Scan for the cell matching the given text and deliver its [X, Y] coordinate at center. 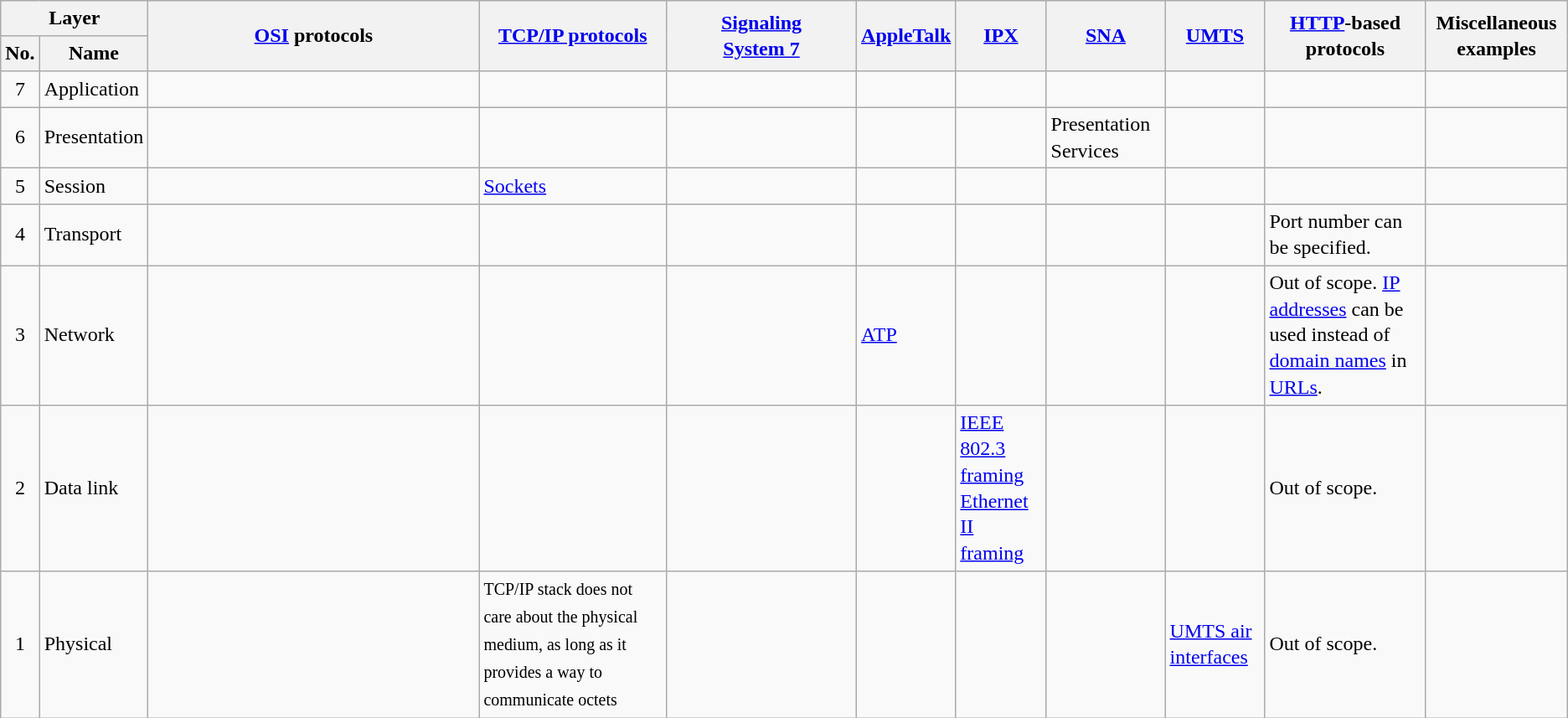
TCP/IP protocols [573, 37]
UMTS air interfaces [1215, 645]
No. [20, 54]
Name [94, 54]
Presentation [94, 137]
Data link [94, 488]
IEEE 802.3 framingEthernet II framing [1001, 488]
Network [94, 335]
6 [20, 137]
HTTP-based protocols [1345, 37]
Transport [94, 235]
OSI protocols [313, 37]
Presentation Services [1106, 137]
AppleTalk [906, 37]
UMTS [1215, 37]
Physical [94, 645]
3 [20, 335]
Sockets [573, 186]
Session [94, 186]
ATP [906, 335]
2 [20, 488]
Out of scope. IP addresses can be used instead of domain names in URLs. [1345, 335]
SignalingSystem 7 [762, 37]
Layer [75, 18]
5 [20, 186]
4 [20, 235]
Port number can be specified. [1345, 235]
IPX [1001, 37]
Application [94, 89]
SNA [1106, 37]
7 [20, 89]
Miscellaneous examples [1496, 37]
1 [20, 645]
TCP/IP stack does not care about the physical medium, as long as it provides a way to communicate octets [573, 645]
